Provide the (X, Y) coordinate of the cell's center where the given text is located.  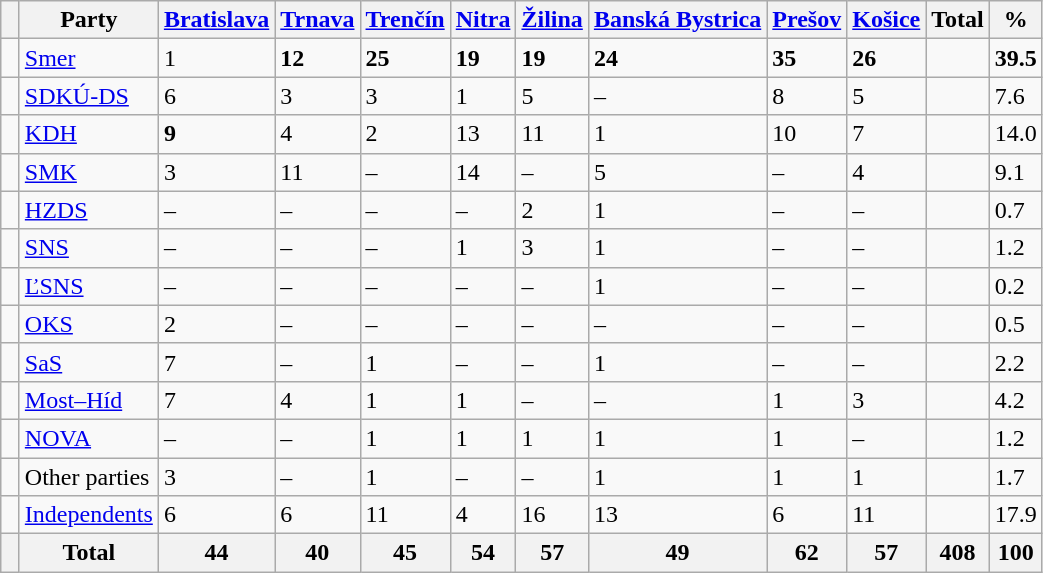
16 (552, 515)
SDKÚ-DS (88, 96)
35 (807, 58)
Other parties (88, 477)
14 (483, 172)
Košice (886, 20)
Trenčín (405, 20)
HZDS (88, 210)
Bratislava (216, 20)
39.5 (1016, 58)
24 (677, 58)
Smer (88, 58)
0.5 (1016, 324)
40 (318, 553)
Most–Híd (88, 400)
Prešov (807, 20)
SMK (88, 172)
10 (807, 134)
Party (88, 20)
7.6 (1016, 96)
2.2 (1016, 362)
49 (677, 553)
% (1016, 20)
Banská Bystrica (677, 20)
100 (1016, 553)
Independents (88, 515)
45 (405, 553)
Žilina (552, 20)
26 (886, 58)
4.2 (1016, 400)
9.1 (1016, 172)
14.0 (1016, 134)
SaS (88, 362)
0.7 (1016, 210)
17.9 (1016, 515)
KDH (88, 134)
Trnava (318, 20)
408 (958, 553)
ĽSNS (88, 286)
1.7 (1016, 477)
25 (405, 58)
SNS (88, 248)
8 (807, 96)
44 (216, 553)
Nitra (483, 20)
9 (216, 134)
NOVA (88, 438)
62 (807, 553)
0.2 (1016, 286)
OKS (88, 324)
54 (483, 553)
12 (318, 58)
